Search for the cell housing the specified text and yield its (X, Y) center coordinate. 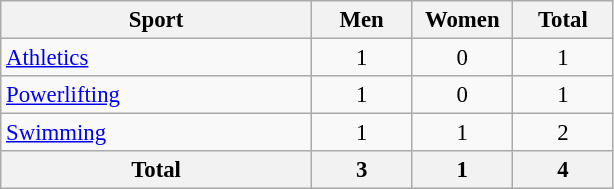
Men (362, 20)
Women (462, 20)
Athletics (156, 58)
4 (564, 170)
Swimming (156, 133)
3 (362, 170)
2 (564, 133)
Sport (156, 20)
Powerlifting (156, 95)
